Find where the given text appears and provide that cell's center as (x, y) coordinate. 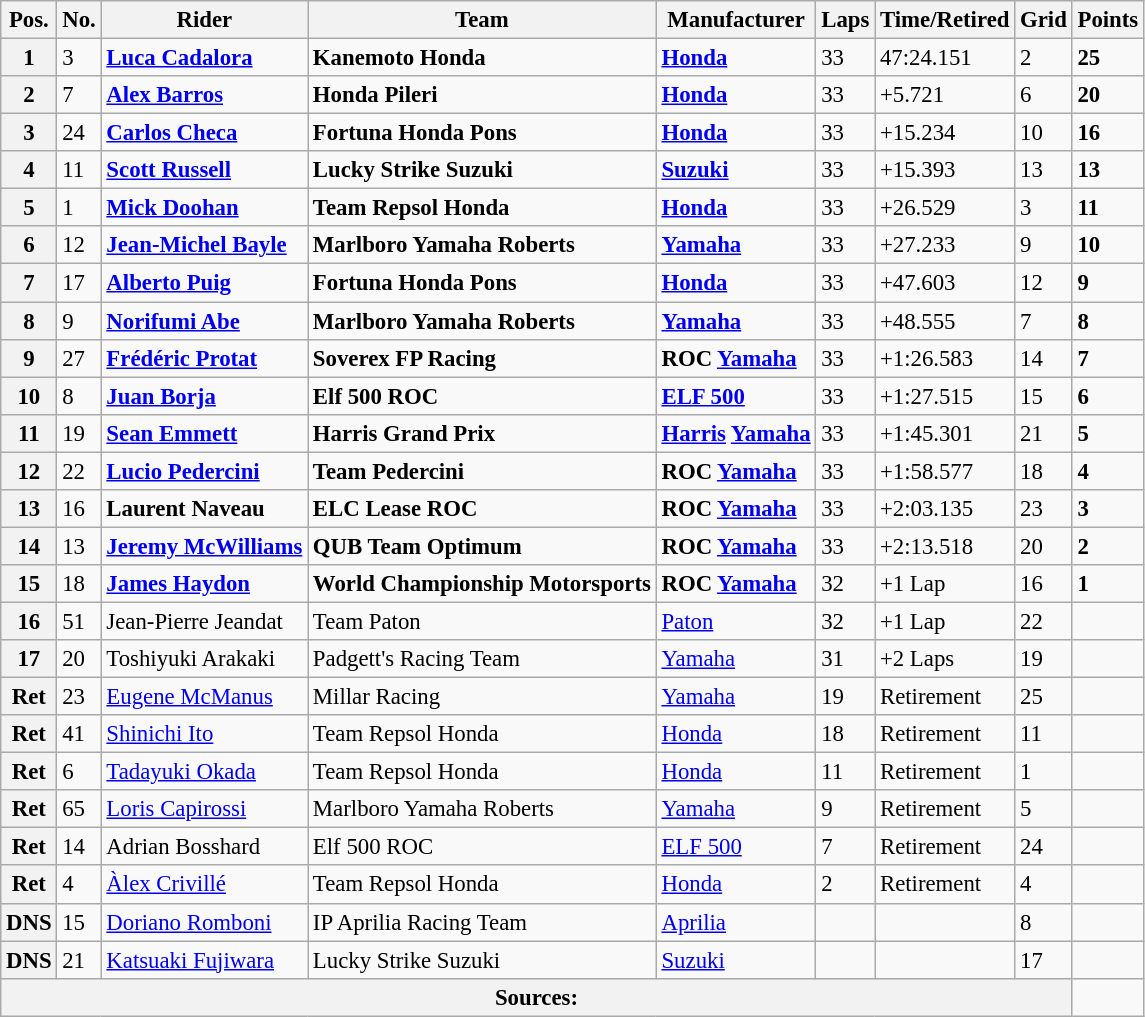
Rider (204, 20)
Jeremy McWilliams (204, 546)
Frédéric Protat (204, 358)
Sean Emmett (204, 433)
Laurent Naveau (204, 509)
Tadayuki Okada (204, 772)
Alberto Puig (204, 283)
Padgett's Racing Team (482, 659)
Millar Racing (482, 697)
Loris Capirossi (204, 809)
+15.234 (945, 133)
Luca Cadalora (204, 58)
31 (846, 659)
+47.603 (945, 283)
Harris Yamaha (736, 433)
Jean-Pierre Jeandat (204, 621)
+1:58.577 (945, 471)
51 (79, 621)
+1:26.583 (945, 358)
Eugene McManus (204, 697)
QUB Team Optimum (482, 546)
James Haydon (204, 584)
+48.555 (945, 321)
Toshiyuki Arakaki (204, 659)
Sources: (536, 997)
+1:27.515 (945, 396)
+1:45.301 (945, 433)
Aprilia (736, 922)
Harris Grand Prix (482, 433)
Kanemoto Honda (482, 58)
World Championship Motorsports (482, 584)
Katsuaki Fujiwara (204, 960)
+26.529 (945, 208)
Time/Retired (945, 20)
Soverex FP Racing (482, 358)
Jean-Michel Bayle (204, 245)
Lucio Pedercini (204, 471)
Doriano Romboni (204, 922)
Alex Barros (204, 95)
Team Pedercini (482, 471)
IP Aprilia Racing Team (482, 922)
Team Paton (482, 621)
+2 Laps (945, 659)
65 (79, 809)
+15.393 (945, 170)
Paton (736, 621)
Norifumi Abe (204, 321)
Shinichi Ito (204, 734)
+5.721 (945, 95)
Adrian Bosshard (204, 847)
Carlos Checa (204, 133)
Pos. (29, 20)
Honda Pileri (482, 95)
Manufacturer (736, 20)
+2:03.135 (945, 509)
ELC Lease ROC (482, 509)
Mick Doohan (204, 208)
Scott Russell (204, 170)
Team (482, 20)
Grid (1044, 20)
41 (79, 734)
47:24.151 (945, 58)
27 (79, 358)
No. (79, 20)
+27.233 (945, 245)
+2:13.518 (945, 546)
Laps (846, 20)
Juan Borja (204, 396)
Àlex Crivillé (204, 885)
Points (1108, 20)
